Return the (X, Y) coordinate for the center point of the cell that contains the specified text.  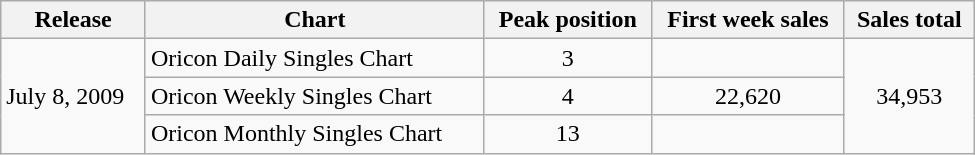
34,953 (909, 96)
Peak position (568, 20)
13 (568, 134)
Oricon Weekly Singles Chart (314, 96)
Oricon Monthly Singles Chart (314, 134)
22,620 (748, 96)
Chart (314, 20)
July 8, 2009 (74, 96)
4 (568, 96)
Release (74, 20)
3 (568, 58)
Sales total (909, 20)
Oricon Daily Singles Chart (314, 58)
First week sales (748, 20)
